Scan for the cell matching the given text and deliver its [x, y] coordinate at center. 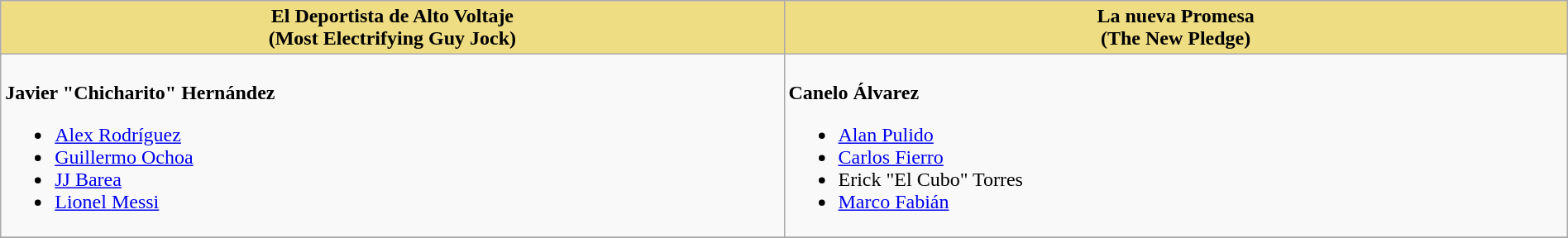
Canelo ÁlvarezAlan PulidoCarlos FierroErick "El Cubo" TorresMarco Fabián [1176, 145]
El Deportista de Alto Voltaje(Most Electrifying Guy Jock) [392, 28]
La nueva Promesa(The New Pledge) [1176, 28]
Javier "Chicharito" HernándezAlex RodríguezGuillermo OchoaJJ BareaLionel Messi [392, 145]
